Return (X, Y) of the center of cell containing provided text 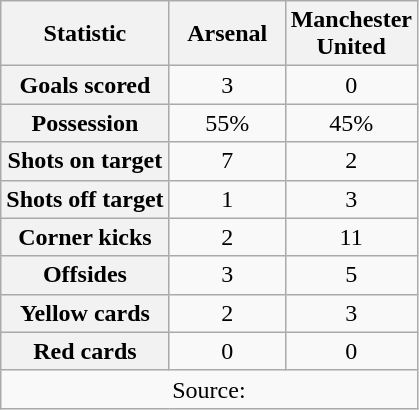
Goals scored (85, 85)
55% (227, 123)
Corner kicks (85, 237)
1 (227, 199)
Offsides (85, 275)
5 (351, 275)
Red cards (85, 351)
Shots off target (85, 199)
Arsenal (227, 34)
Statistic (85, 34)
Yellow cards (85, 313)
7 (227, 161)
11 (351, 237)
45% (351, 123)
Source: (209, 389)
Possession (85, 123)
Manchester United (351, 34)
Shots on target (85, 161)
